For the text-containing cell, return its midpoint in [x, y] coordinate format. 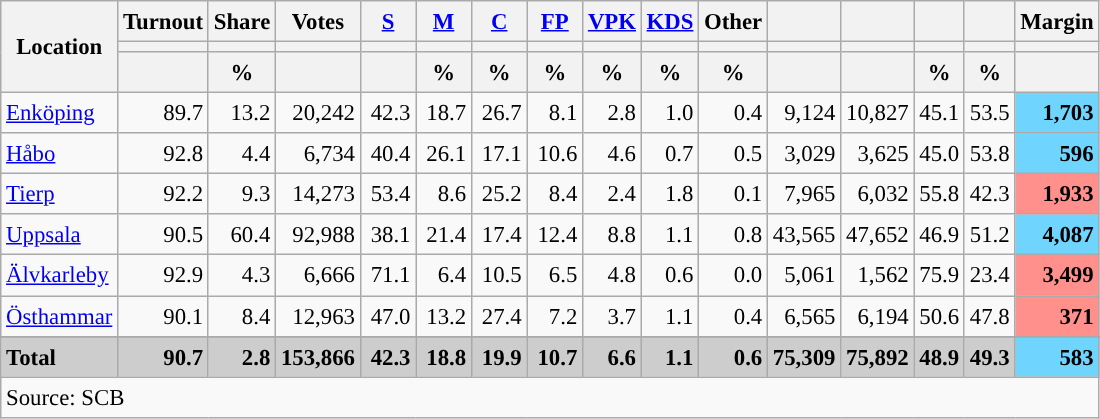
17.1 [499, 154]
Älvkarleby [60, 276]
92.8 [164, 154]
10.5 [499, 276]
0.0 [734, 276]
47.0 [388, 316]
Uppsala [60, 234]
0.8 [734, 234]
12.4 [555, 234]
6,734 [318, 154]
8.8 [612, 234]
3,625 [878, 154]
Other [734, 22]
75,892 [878, 356]
92,988 [318, 234]
60.4 [242, 234]
92.9 [164, 276]
Share [242, 22]
S [388, 22]
C [499, 22]
5,061 [804, 276]
Turnout [164, 22]
0.1 [734, 194]
8.6 [444, 194]
KDS [670, 22]
Votes [318, 22]
50.6 [939, 316]
0.7 [670, 154]
26.1 [444, 154]
1.0 [670, 114]
6.4 [444, 276]
9.3 [242, 194]
Location [60, 47]
12,963 [318, 316]
583 [1057, 356]
45.1 [939, 114]
Margin [1057, 22]
6,194 [878, 316]
75,309 [804, 356]
46.9 [939, 234]
3,499 [1057, 276]
371 [1057, 316]
Enköping [60, 114]
6,565 [804, 316]
90.7 [164, 356]
153,866 [318, 356]
19.9 [499, 356]
75.9 [939, 276]
2.4 [612, 194]
48.9 [939, 356]
4.6 [612, 154]
Source: SCB [550, 398]
1,562 [878, 276]
90.1 [164, 316]
3,029 [804, 154]
14,273 [318, 194]
1,933 [1057, 194]
M [444, 22]
FP [555, 22]
Håbo [60, 154]
4.4 [242, 154]
26.7 [499, 114]
40.4 [388, 154]
10.7 [555, 356]
1.8 [670, 194]
0.5 [734, 154]
1,703 [1057, 114]
6.6 [612, 356]
53.5 [989, 114]
7.2 [555, 316]
23.4 [989, 276]
6.5 [555, 276]
71.1 [388, 276]
6,666 [318, 276]
6,032 [878, 194]
4.3 [242, 276]
45.0 [939, 154]
596 [1057, 154]
Östhammar [60, 316]
89.7 [164, 114]
53.4 [388, 194]
51.2 [989, 234]
20,242 [318, 114]
25.2 [499, 194]
38.1 [388, 234]
17.4 [499, 234]
VPK [612, 22]
4.8 [612, 276]
21.4 [444, 234]
55.8 [939, 194]
53.8 [989, 154]
10,827 [878, 114]
18.8 [444, 356]
27.4 [499, 316]
47,652 [878, 234]
43,565 [804, 234]
10.6 [555, 154]
3.7 [612, 316]
Tierp [60, 194]
9,124 [804, 114]
8.1 [555, 114]
18.7 [444, 114]
4,087 [1057, 234]
47.8 [989, 316]
49.3 [989, 356]
7,965 [804, 194]
90.5 [164, 234]
92.2 [164, 194]
Total [60, 356]
